For the text-containing cell, return its midpoint in (X, Y) coordinate format. 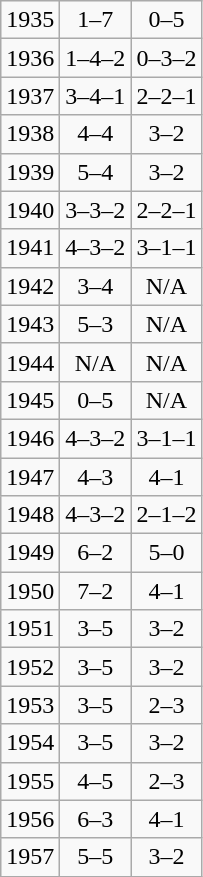
1936 (30, 58)
5–0 (166, 553)
1956 (30, 819)
3–4 (96, 286)
1943 (30, 324)
1955 (30, 781)
7–2 (96, 591)
1948 (30, 515)
6–3 (96, 819)
1951 (30, 629)
5–4 (96, 172)
1–4–2 (96, 58)
1946 (30, 438)
1935 (30, 20)
4–4 (96, 134)
1957 (30, 857)
1937 (30, 96)
5–3 (96, 324)
4–3 (96, 477)
1941 (30, 248)
4–5 (96, 781)
1938 (30, 134)
1940 (30, 210)
3–4–1 (96, 96)
1944 (30, 362)
1949 (30, 553)
0–3–2 (166, 58)
1942 (30, 286)
1945 (30, 400)
3–3–2 (96, 210)
1952 (30, 667)
1950 (30, 591)
1–7 (96, 20)
1939 (30, 172)
1953 (30, 705)
5–5 (96, 857)
6–2 (96, 553)
1954 (30, 743)
1947 (30, 477)
2–1–2 (166, 515)
